Output the [X, Y] coordinate of the center of the cell containing the given text.  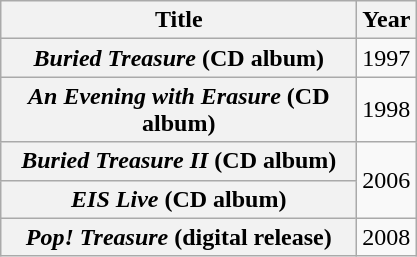
1998 [386, 110]
Pop! Treasure (digital release) [179, 237]
Buried Treasure II (CD album) [179, 161]
2006 [386, 180]
An Evening with Erasure (CD album) [179, 110]
2008 [386, 237]
1997 [386, 58]
EIS Live (CD album) [179, 199]
Year [386, 20]
Buried Treasure (CD album) [179, 58]
Title [179, 20]
